Search for the cell housing the specified text and yield its (x, y) center coordinate. 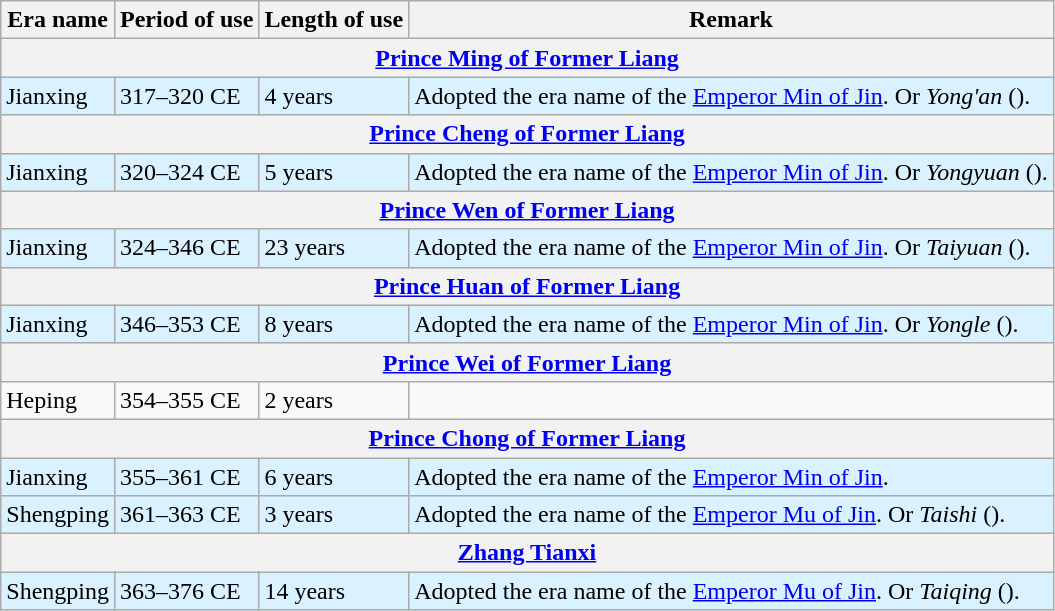
354–355 CE (186, 400)
4 years (334, 96)
Adopted the era name of the Emperor Min of Jin. Or Yongyuan (). (732, 172)
Zhang Tianxi (528, 553)
8 years (334, 324)
Adopted the era name of the Emperor Min of Jin. (732, 477)
Heping (58, 400)
Prince Wen of Former Liang (528, 210)
Prince Ming of Former Liang (528, 58)
Adopted the era name of the Emperor Min of Jin. Or Taiyuan (). (732, 248)
23 years (334, 248)
Prince Cheng of Former Liang (528, 134)
361–363 CE (186, 515)
3 years (334, 515)
363–376 CE (186, 591)
Length of use (334, 20)
355–361 CE (186, 477)
Prince Wei of Former Liang (528, 362)
Era name (58, 20)
6 years (334, 477)
Adopted the era name of the Emperor Mu of Jin. Or Taiqing (). (732, 591)
Adopted the era name of the Emperor Min of Jin. Or Yong'an (). (732, 96)
320–324 CE (186, 172)
Prince Chong of Former Liang (528, 438)
2 years (334, 400)
Period of use (186, 20)
346–353 CE (186, 324)
Adopted the era name of the Emperor Mu of Jin. Or Taishi (). (732, 515)
Adopted the era name of the Emperor Min of Jin. Or Yongle (). (732, 324)
324–346 CE (186, 248)
317–320 CE (186, 96)
5 years (334, 172)
14 years (334, 591)
Prince Huan of Former Liang (528, 286)
Remark (732, 20)
